Capture the cell that displays the provided text and extract its (X, Y) central coordinate. 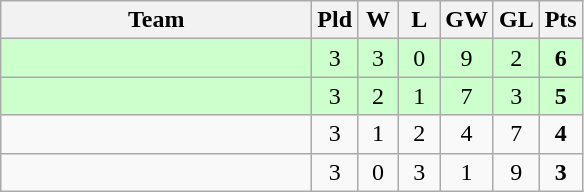
5 (560, 96)
W (378, 20)
GL (516, 20)
Pts (560, 20)
6 (560, 58)
GW (467, 20)
L (420, 20)
Pld (335, 20)
Team (156, 20)
